Output the (X, Y) coordinate of the center of the cell containing the given text.  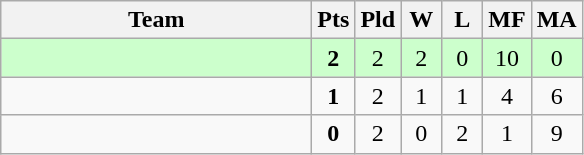
Team (156, 20)
MF (507, 20)
9 (556, 134)
10 (507, 58)
W (422, 20)
MA (556, 20)
L (462, 20)
Pld (378, 20)
4 (507, 96)
6 (556, 96)
Pts (334, 20)
